Find where the given text appears and provide that cell's center as (x, y) coordinate. 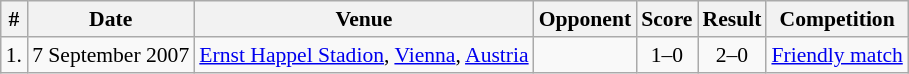
# (14, 19)
Ernst Happel Stadion, Vienna, Austria (364, 55)
Date (110, 19)
2–0 (732, 55)
1. (14, 55)
Opponent (586, 19)
1–0 (666, 55)
7 September 2007 (110, 55)
Venue (364, 19)
Friendly match (836, 55)
Competition (836, 19)
Score (666, 19)
Result (732, 19)
